Locate the cell with the specified text and output its [x, y] center coordinate. 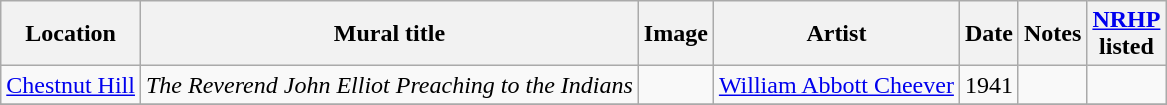
Chestnut Hill [71, 85]
Image [676, 34]
Date [988, 34]
The Reverend John Elliot Preaching to the Indians [389, 85]
Notes [1052, 34]
NRHPlisted [1126, 34]
Artist [836, 34]
Location [71, 34]
1941 [988, 85]
Mural title [389, 34]
William Abbott Cheever [836, 85]
